From the cell containing the given text, extract its center point as (x, y) coordinate. 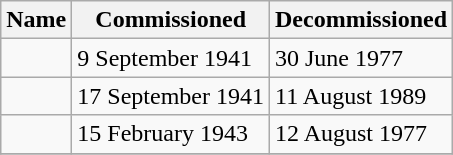
15 February 1943 (171, 134)
17 September 1941 (171, 96)
9 September 1941 (171, 58)
11 August 1989 (360, 96)
30 June 1977 (360, 58)
12 August 1977 (360, 134)
Commissioned (171, 20)
Decommissioned (360, 20)
Name (36, 20)
